Locate the cell with the specified text and output its [X, Y] center coordinate. 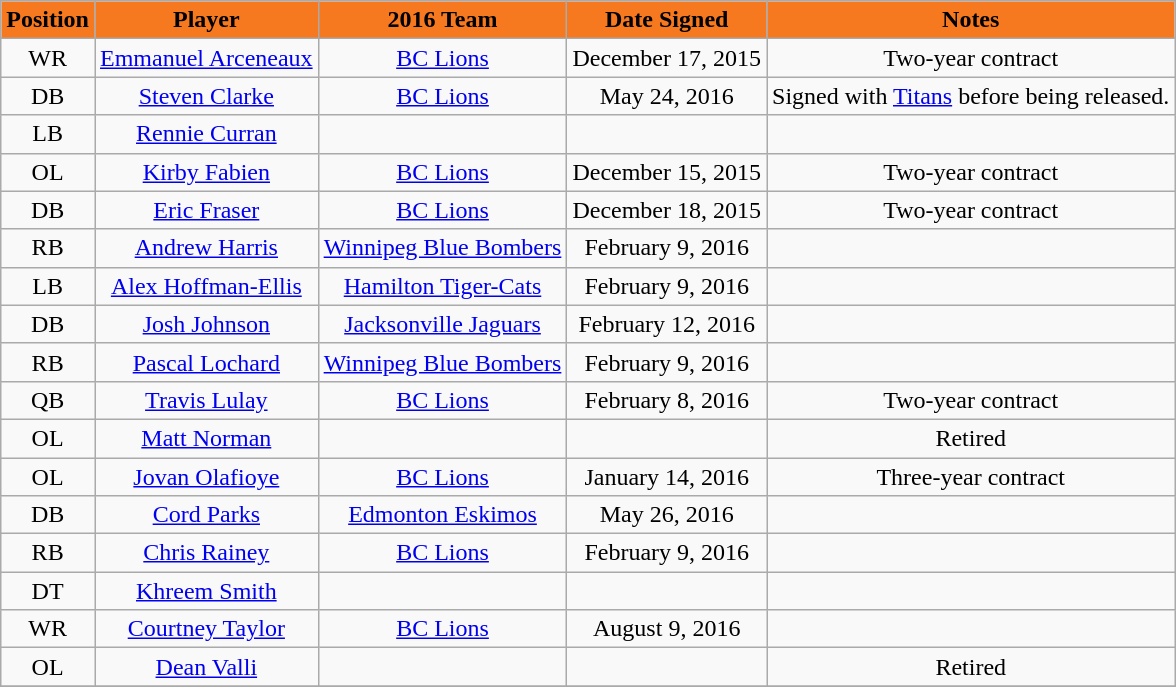
Position [48, 20]
Kirby Fabien [206, 172]
Hamilton Tiger-Cats [442, 286]
Emmanuel Arceneaux [206, 58]
Alex Hoffman-Ellis [206, 286]
May 26, 2016 [667, 515]
December 15, 2015 [667, 172]
Edmonton Eskimos [442, 515]
Khreem Smith [206, 591]
Chris Rainey [206, 553]
Andrew Harris [206, 248]
Three-year contract [971, 477]
Notes [971, 20]
Jacksonville Jaguars [442, 324]
Courtney Taylor [206, 629]
May 24, 2016 [667, 96]
Date Signed [667, 20]
Rennie Curran [206, 134]
January 14, 2016 [667, 477]
Eric Fraser [206, 210]
2016 Team [442, 20]
August 9, 2016 [667, 629]
February 12, 2016 [667, 324]
Travis Lulay [206, 400]
December 18, 2015 [667, 210]
December 17, 2015 [667, 58]
Player [206, 20]
DT [48, 591]
Signed with Titans before being released. [971, 96]
Matt Norman [206, 438]
February 8, 2016 [667, 400]
QB [48, 400]
Pascal Lochard [206, 362]
Josh Johnson [206, 324]
Jovan Olafioye [206, 477]
Steven Clarke [206, 96]
Cord Parks [206, 515]
Dean Valli [206, 667]
